Determine the (x, y) coordinate at the center of the cell enclosing the given text.  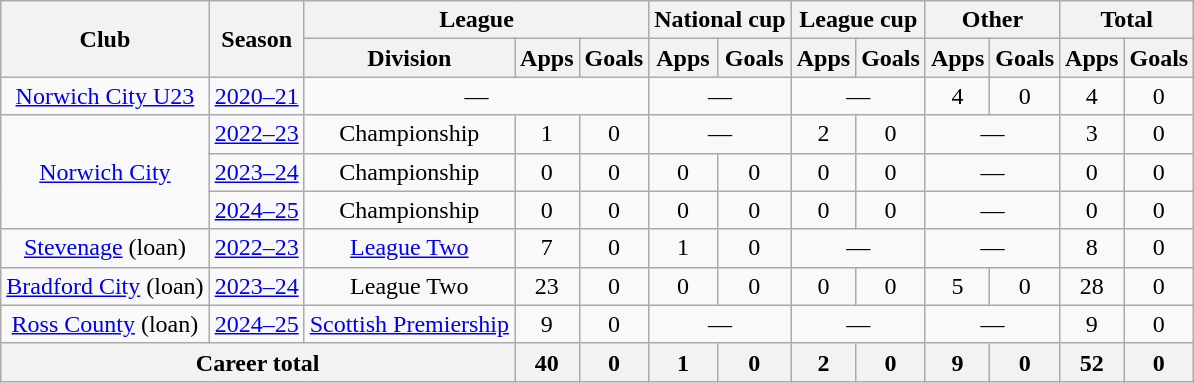
52 (1092, 362)
Total (1127, 20)
Stevenage (loan) (105, 248)
5 (957, 286)
Norwich City (105, 172)
League (476, 20)
7 (547, 248)
Division (409, 58)
Scottish Premiership (409, 324)
Other (992, 20)
40 (547, 362)
28 (1092, 286)
League cup (858, 20)
3 (1092, 134)
Bradford City (loan) (105, 286)
National cup (720, 20)
Norwich City U23 (105, 96)
2020–21 (256, 96)
Club (105, 39)
23 (547, 286)
Career total (258, 362)
Season (256, 39)
8 (1092, 248)
Ross County (loan) (105, 324)
